Identify which cell holds the provided text, then report its (x, y) central coordinate. 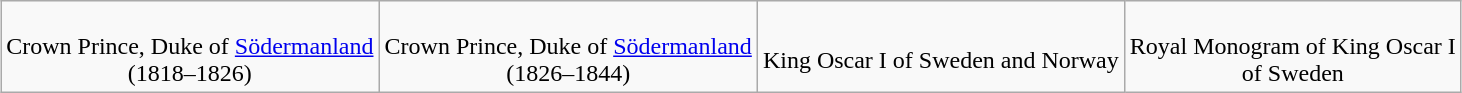
King Oscar I of Sweden and Norway (940, 47)
Crown Prince, Duke of Södermanland (1818–1826) (190, 47)
Crown Prince, Duke of Södermanland (1826–1844) (568, 47)
Royal Monogram of King Oscar I of Sweden (1292, 47)
